Scan for the cell matching the given text and deliver its [X, Y] coordinate at center. 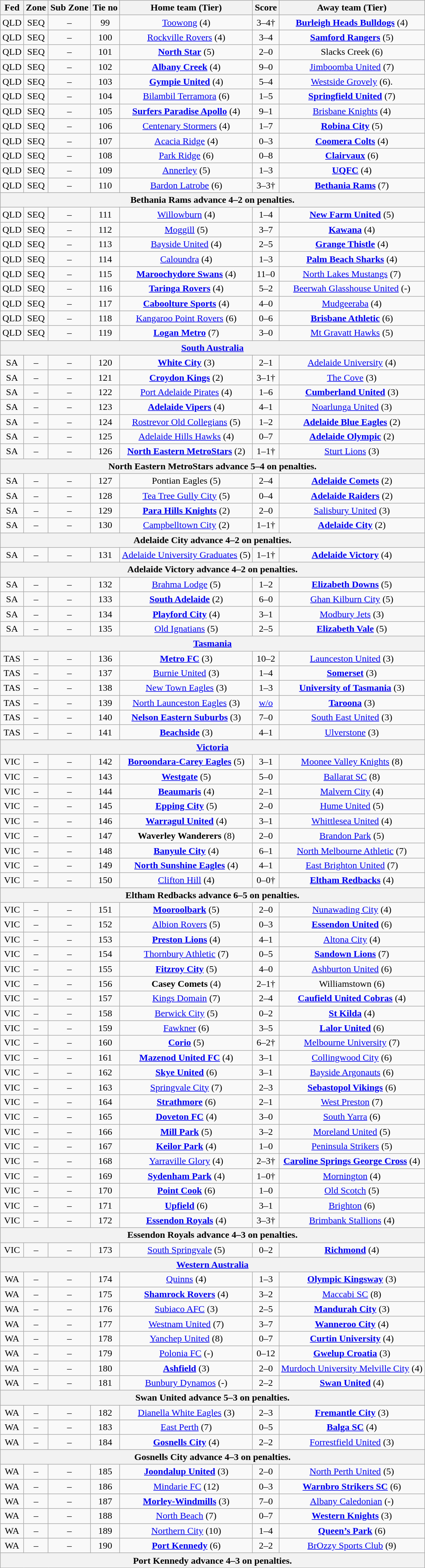
Annerley (5) [186, 170]
Collingwood City (6) [352, 1058]
Bilambil Terramora (6) [186, 96]
147 [105, 836]
151 [105, 910]
South Yarra (6) [352, 1117]
New Farm United (5) [352, 215]
156 [105, 984]
182 [105, 1413]
Eltham Redbacks (4) [352, 880]
189 [105, 1531]
100 [105, 37]
143 [105, 777]
117 [105, 303]
Mooroolbark (5) [186, 910]
Beachside (3) [186, 732]
Brisbane Knights (4) [352, 111]
North Eastern MetroStars (2) [186, 451]
Caloundra (4) [186, 259]
Away team (Tier) [352, 8]
Samford Rangers (5) [352, 37]
118 [105, 318]
Sturt Lions (3) [352, 451]
North Launceston Eagles (3) [186, 703]
104 [105, 96]
Adelaide Victory (4) [352, 555]
Ulverstone (3) [352, 732]
Essendon United (6) [352, 925]
Home team (Tier) [186, 8]
UQFC (4) [352, 170]
Taroona (3) [352, 703]
Altona City (4) [352, 939]
Warragul United (4) [186, 821]
Moonee Valley Knights (8) [352, 762]
Adelaide University (4) [352, 362]
Bardon Latrobe (6) [186, 185]
North Perth United (5) [352, 1472]
Gosnells City advance 4–3 on penalties. [213, 1457]
Mindarie FC (12) [186, 1486]
131 [105, 555]
165 [105, 1117]
Score [266, 8]
Westnam United (7) [186, 1324]
159 [105, 1028]
Joondalup United (3) [186, 1472]
Palm Beach Sharks (4) [352, 259]
Albion Rovers (5) [186, 925]
New Town Eagles (3) [186, 688]
153 [105, 939]
142 [105, 762]
167 [105, 1146]
164 [105, 1102]
122 [105, 392]
North Sunshine Eagles (4) [186, 865]
Beaumaris (4) [186, 791]
Adelaide Comets (2) [352, 481]
w/o [266, 703]
Tea Tree Gully City (5) [186, 496]
Mornington (4) [352, 1176]
Sandown Lions (7) [352, 954]
Williamstown (6) [352, 984]
Brisbane Athletic (6) [352, 318]
99 [105, 23]
111 [105, 215]
Essendon Royals (4) [186, 1220]
107 [105, 141]
Yarraville Glory (4) [186, 1161]
Wanneroo City (4) [352, 1324]
102 [105, 67]
Bunbury Dynamos (-) [186, 1383]
2–3† [266, 1161]
Mt Gravatt Hawks (5) [352, 333]
138 [105, 688]
Somerset (3) [352, 673]
Fitzroy City (5) [186, 969]
Northern City (10) [186, 1531]
Clifton Hill (4) [186, 880]
188 [105, 1516]
Richmond (4) [352, 1250]
North Beach (7) [186, 1516]
Ashfield (3) [186, 1368]
Curtin University (4) [352, 1338]
Westside Grovely (6). [352, 82]
1–0† [266, 1176]
3–1† [266, 377]
139 [105, 703]
0–6 [266, 318]
Preston Lions (4) [186, 939]
Whittlesea United (4) [352, 821]
Morley-Windmills (3) [186, 1501]
6–0 [266, 599]
9–1 [266, 111]
120 [105, 362]
169 [105, 1176]
Surfers Paradise Apollo (4) [186, 111]
121 [105, 377]
176 [105, 1309]
146 [105, 821]
Taringa Rovers (4) [186, 289]
Bethania Rams advance 4–2 on penalties. [213, 200]
Croydon Kings (2) [186, 377]
Melbourne University (7) [352, 1043]
183 [105, 1427]
North Star (5) [186, 52]
South Australia [213, 348]
Olympic Kingsway (3) [352, 1279]
140 [105, 718]
The Cove (3) [352, 377]
Robina City (5) [352, 126]
Zone [36, 8]
Sydenham Park (4) [186, 1176]
115 [105, 274]
0–12 [266, 1353]
Brandon Park (5) [352, 836]
108 [105, 155]
133 [105, 599]
113 [105, 244]
Logan Metro (7) [186, 333]
134 [105, 614]
129 [105, 510]
6–1 [266, 850]
Moreland United (5) [352, 1132]
1–6 [266, 392]
Old Ignatians (5) [186, 629]
128 [105, 496]
West Preston (7) [352, 1102]
Boroondara-Carey Eagles (5) [186, 762]
Metro FC (3) [186, 659]
10–2 [266, 659]
Epping City (5) [186, 806]
Adelaide Vipers (4) [186, 407]
Maroochydore Swans (4) [186, 274]
9–0 [266, 67]
University of Tasmania (3) [352, 688]
Ashburton United (6) [352, 969]
Port Kennedy advance 4–3 on penalties. [213, 1560]
Strathmore (6) [186, 1102]
Upfield (6) [186, 1206]
Dianella White Eagles (3) [186, 1413]
North Lakes Mustangs (7) [352, 274]
0–4 [266, 496]
Adelaide Hills Hawks (4) [186, 437]
Shamrock Rovers (4) [186, 1294]
South Adelaide (2) [186, 599]
3–5 [266, 1028]
Forrestfield United (3) [352, 1442]
127 [105, 481]
145 [105, 806]
168 [105, 1161]
Beerwah Glasshouse United (-) [352, 289]
163 [105, 1087]
155 [105, 969]
Jimboomba United (7) [352, 67]
Thornbury Athletic (7) [186, 954]
178 [105, 1338]
0–8 [266, 155]
1–5 [266, 96]
180 [105, 1368]
Caufield United Cobras (4) [352, 998]
Brighton (6) [352, 1206]
Berwick City (5) [186, 1013]
Port Kennedy (6) [186, 1545]
106 [105, 126]
Ghan Kilburn City (5) [352, 599]
5–4 [266, 82]
Victoria [213, 747]
135 [105, 629]
Albany Creek (4) [186, 67]
Adelaide City advance 4–2 on penalties. [213, 540]
Warnbro Strikers SC (6) [352, 1486]
3–4 [266, 37]
161 [105, 1058]
103 [105, 82]
Hume United (5) [352, 806]
East Perth (7) [186, 1427]
5–0 [266, 777]
125 [105, 437]
Modbury Jets (3) [352, 614]
Rostrevor Old Collegians (5) [186, 422]
Brahma Lodge (5) [186, 584]
186 [105, 1486]
Sub Zone [69, 8]
144 [105, 791]
116 [105, 289]
Burleigh Heads Bulldogs (4) [352, 23]
White City (3) [186, 362]
Mill Park (5) [186, 1132]
160 [105, 1043]
170 [105, 1191]
Keilor Park (4) [186, 1146]
154 [105, 954]
St Kilda (4) [352, 1013]
Albany Caledonian (-) [352, 1501]
Coomera Colts (4) [352, 141]
109 [105, 170]
1–7 [266, 126]
North Eastern MetroStars advance 5–4 on penalties. [213, 466]
141 [105, 732]
North Melbourne Athletic (7) [352, 850]
Eltham Redbacks advance 6–5 on penalties. [213, 895]
11–0 [266, 274]
Slacks Creek (6) [352, 52]
177 [105, 1324]
119 [105, 333]
Queen’s Park (6) [352, 1531]
Para Hills Knights (2) [186, 510]
158 [105, 1013]
187 [105, 1501]
157 [105, 998]
Pontian Eagles (5) [186, 481]
Adelaide Raiders (2) [352, 496]
Cumberland United (3) [352, 392]
BrOzzy Sports Club (9) [352, 1545]
Subiaco AFC (3) [186, 1309]
Yanchep United (8) [186, 1338]
Kawana (4) [352, 230]
185 [105, 1472]
Brimbank Stallions (4) [352, 1220]
166 [105, 1132]
Quinns (4) [186, 1279]
Acacia Ridge (4) [186, 141]
179 [105, 1353]
5–2 [266, 289]
3–4† [266, 23]
Swan United (4) [352, 1383]
Adelaide City (2) [352, 525]
Malvern City (4) [352, 791]
Waverley Wanderers (8) [186, 836]
Western Australia [213, 1265]
112 [105, 230]
Elizabeth Downs (5) [352, 584]
Gwelup Croatia (3) [352, 1353]
Centenary Stormers (4) [186, 126]
Kings Domain (7) [186, 998]
6–2† [266, 1043]
Fed [12, 8]
Launceston United (3) [352, 659]
175 [105, 1294]
Sebastopol Vikings (6) [352, 1087]
Mudgeeraba (4) [352, 303]
Tie no [105, 8]
132 [105, 584]
Tasmania [213, 643]
Park Ridge (6) [186, 155]
Willowburn (4) [186, 215]
Peninsula Strikers (5) [352, 1146]
Moggill (5) [186, 230]
Old Scotch (5) [352, 1191]
Adelaide Olympic (2) [352, 437]
181 [105, 1383]
Bayside Argonauts (6) [352, 1072]
Bayside United (4) [186, 244]
126 [105, 451]
Fremantle City (3) [352, 1413]
Adelaide University Graduates (5) [186, 555]
Nunawading City (4) [352, 910]
Lalor United (6) [352, 1028]
136 [105, 659]
Casey Comets (4) [186, 984]
Westgate (5) [186, 777]
Bethania Rams (7) [352, 185]
174 [105, 1279]
Rockville Rovers (4) [186, 37]
Swan United advance 5–3 on penalties. [213, 1398]
148 [105, 850]
Western Knights (3) [352, 1516]
Springfield United (7) [352, 96]
Springvale City (7) [186, 1087]
Fawkner (6) [186, 1028]
171 [105, 1206]
Toowong (4) [186, 23]
Essendon Royals advance 4–3 on penalties. [213, 1235]
130 [105, 525]
Skye United (6) [186, 1072]
124 [105, 422]
Murdoch University Melville City (4) [352, 1368]
Ballarat SC (8) [352, 777]
Mandurah City (3) [352, 1309]
Noarlunga United (3) [352, 407]
137 [105, 673]
Salisbury United (3) [352, 510]
Burnie United (3) [186, 673]
Port Adelaide Pirates (4) [186, 392]
Polonia FC (-) [186, 1353]
Balga SC (4) [352, 1427]
Caroline Springs George Cross (4) [352, 1161]
Gympie United (4) [186, 82]
110 [105, 185]
123 [105, 407]
Kangaroo Point Rovers (6) [186, 318]
184 [105, 1442]
172 [105, 1220]
Doveton FC (4) [186, 1117]
Caboolture Sports (4) [186, 303]
Playford City (4) [186, 614]
152 [105, 925]
Clairvaux (6) [352, 155]
105 [105, 111]
Maccabi SC (8) [352, 1294]
Nelson Eastern Suburbs (3) [186, 718]
190 [105, 1545]
Banyule City (4) [186, 850]
Adelaide Blue Eagles (2) [352, 422]
Campbelltown City (2) [186, 525]
Point Cook (6) [186, 1191]
Gosnells City (4) [186, 1442]
Elizabeth Vale (5) [352, 629]
0–0† [266, 880]
South Springvale (5) [186, 1250]
162 [105, 1072]
East Brighton United (7) [352, 865]
Corio (5) [186, 1043]
101 [105, 52]
South East United (3) [352, 718]
Grange Thistle (4) [352, 244]
149 [105, 865]
173 [105, 1250]
2–1† [266, 984]
Mazenod United FC (4) [186, 1058]
150 [105, 880]
114 [105, 259]
Adelaide Victory advance 4–2 on penalties. [213, 570]
